Provide the (x, y) coordinate of the cell's center where the given text is located.  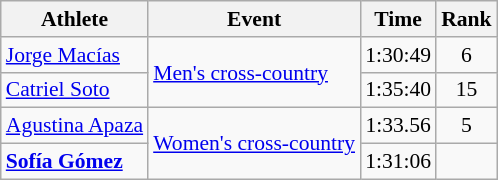
Time (398, 19)
6 (466, 55)
Jorge Macías (74, 55)
Event (254, 19)
1:33.56 (398, 126)
1:30:49 (398, 55)
Men's cross-country (254, 72)
Women's cross-country (254, 144)
Catriel Soto (74, 90)
15 (466, 90)
Athlete (74, 19)
Agustina Apaza (74, 126)
Sofía Gómez (74, 162)
1:31:06 (398, 162)
1:35:40 (398, 90)
Rank (466, 19)
5 (466, 126)
